For the text-containing cell, return its midpoint in [x, y] coordinate format. 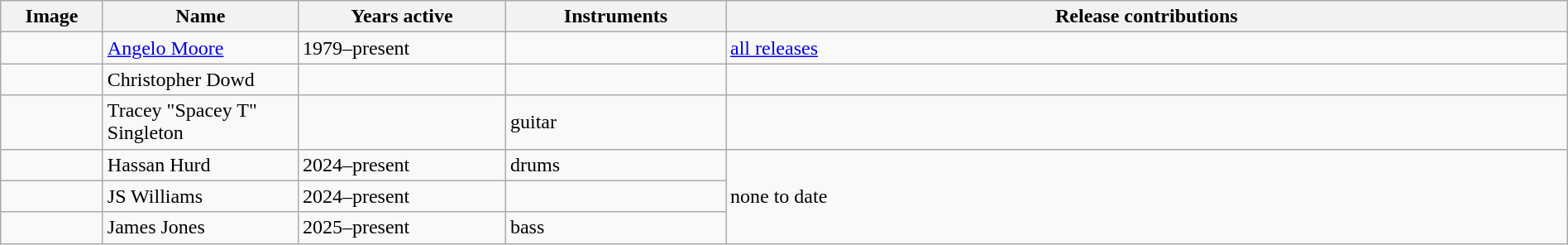
Hassan Hurd [200, 165]
guitar [615, 122]
Name [200, 17]
Instruments [615, 17]
Years active [402, 17]
Release contributions [1147, 17]
Christopher Dowd [200, 79]
2025–present [402, 228]
James Jones [200, 228]
1979–present [402, 48]
bass [615, 228]
drums [615, 165]
none to date [1147, 196]
JS Williams [200, 196]
Image [52, 17]
Tracey "Spacey T" Singleton [200, 122]
Angelo Moore [200, 48]
all releases [1147, 48]
